Determine the (X, Y) coordinate at the center of the cell enclosing the given text.  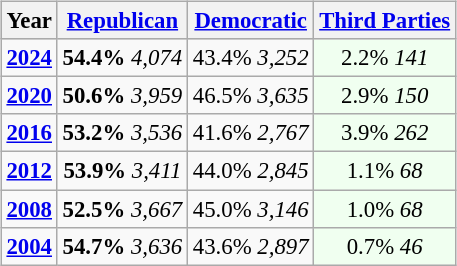
43.4% 3,252 (250, 58)
53.9% 3,411 (122, 171)
43.6% 2,897 (250, 246)
52.5% 3,667 (122, 209)
46.5% 3,635 (250, 96)
54.7% 3,636 (122, 246)
0.7% 46 (385, 246)
53.2% 3,536 (122, 133)
2020 (29, 96)
2.2% 141 (385, 58)
41.6% 2,767 (250, 133)
2004 (29, 246)
1.0% 68 (385, 209)
50.6% 3,959 (122, 96)
Democratic (250, 21)
45.0% 3,146 (250, 209)
2008 (29, 209)
Year (29, 21)
2.9% 150 (385, 96)
2012 (29, 171)
2024 (29, 58)
44.0% 2,845 (250, 171)
3.9% 262 (385, 133)
1.1% 68 (385, 171)
Republican (122, 21)
54.4% 4,074 (122, 58)
Third Parties (385, 21)
2016 (29, 133)
